Identify which cell holds the provided text, then report its [X, Y] central coordinate. 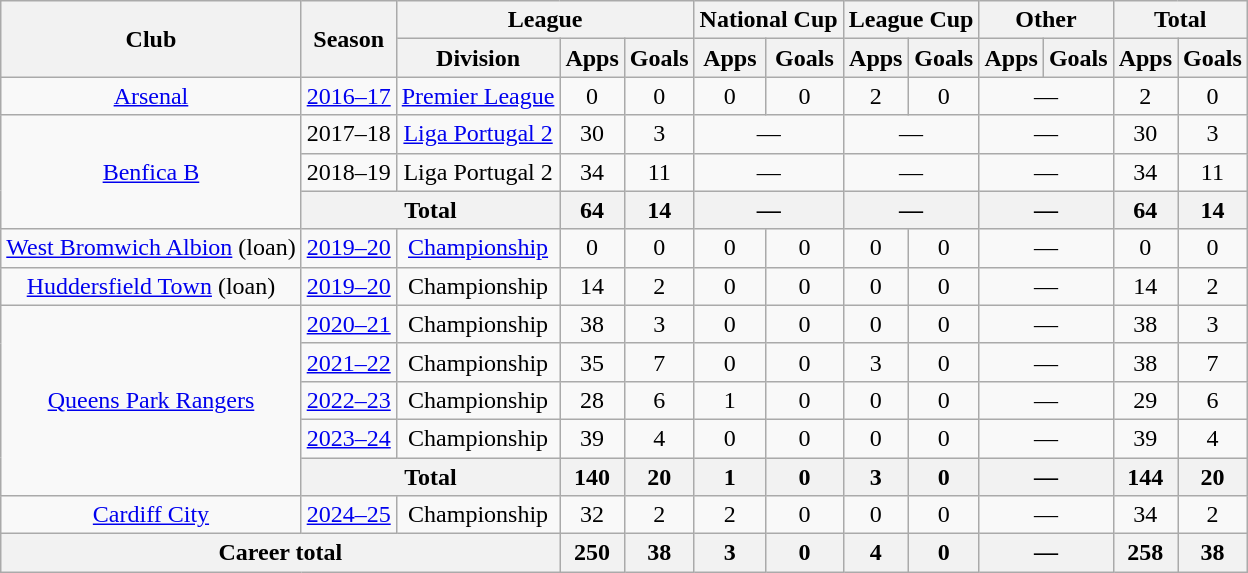
Other [1046, 20]
29 [1145, 400]
Cardiff City [151, 515]
Arsenal [151, 96]
Career total [280, 553]
2016–17 [348, 96]
144 [1145, 477]
2017–18 [348, 134]
Season [348, 39]
2018–19 [348, 172]
32 [592, 515]
28 [592, 400]
Queens Park Rangers [151, 400]
West Bromwich Albion (loan) [151, 248]
35 [592, 362]
Premier League [478, 96]
140 [592, 477]
League Cup [911, 20]
Club [151, 39]
2023–24 [348, 438]
250 [592, 553]
2024–25 [348, 515]
2022–23 [348, 400]
Division [478, 58]
Benfica B [151, 172]
2020–21 [348, 324]
Huddersfield Town (loan) [151, 286]
258 [1145, 553]
League [545, 20]
National Cup [768, 20]
2021–22 [348, 362]
